Determine the (X, Y) coordinate at the center of the cell enclosing the given text.  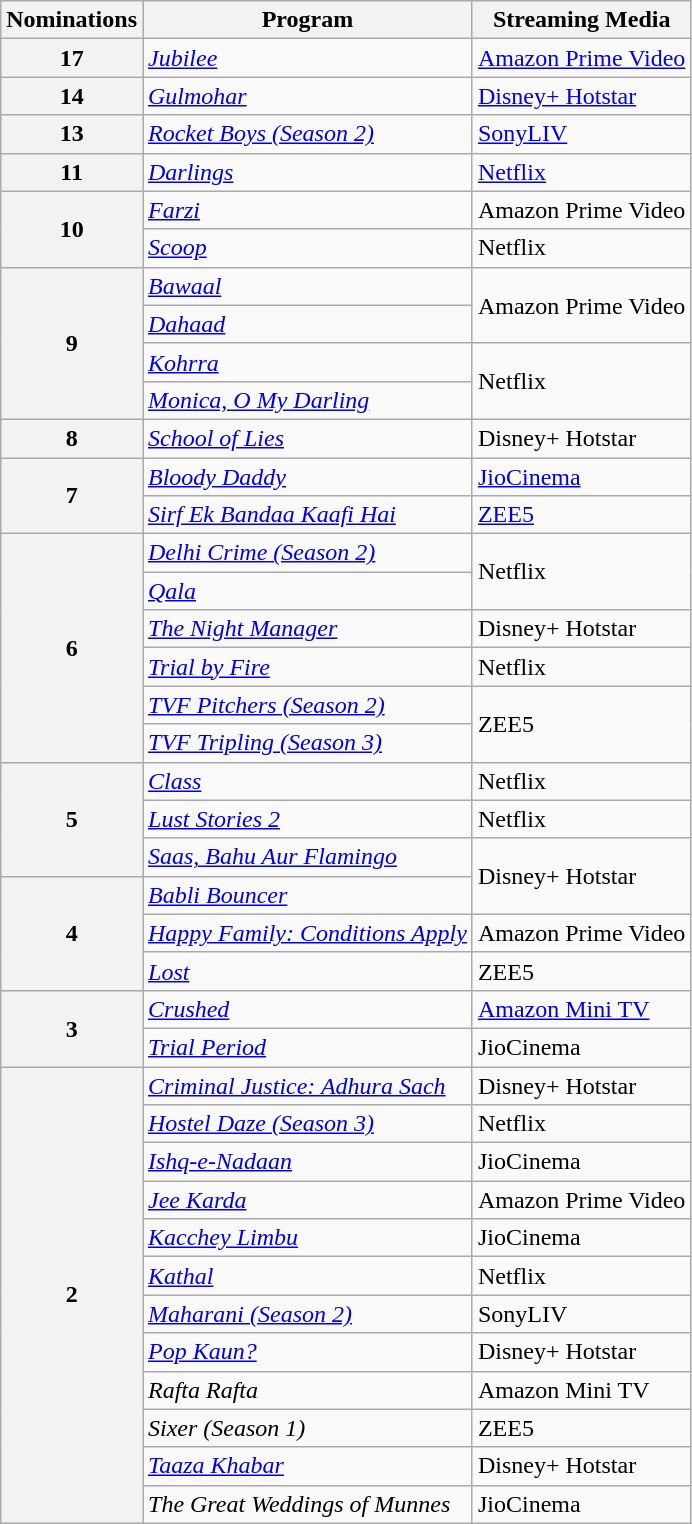
Saas, Bahu Aur Flamingo (307, 857)
Kathal (307, 1276)
Dahaad (307, 324)
Kohrra (307, 362)
Bawaal (307, 286)
Maharani (Season 2) (307, 1314)
The Night Manager (307, 629)
6 (72, 648)
8 (72, 438)
Trial Period (307, 1047)
3 (72, 1028)
TVF Tripling (Season 3) (307, 743)
Gulmohar (307, 96)
TVF Pitchers (Season 2) (307, 705)
Babli Bouncer (307, 895)
Hostel Daze (Season 3) (307, 1124)
Bloody Daddy (307, 477)
5 (72, 819)
Happy Family: Conditions Apply (307, 933)
Lost (307, 971)
The Great Weddings of Munnes (307, 1504)
Jubilee (307, 58)
Monica, O My Darling (307, 400)
Trial by Fire (307, 667)
Crushed (307, 1009)
10 (72, 229)
Streaming Media (581, 20)
Pop Kaun? (307, 1352)
13 (72, 134)
4 (72, 933)
17 (72, 58)
Kacchey Limbu (307, 1238)
Criminal Justice: Adhura Sach (307, 1085)
Ishq-e-Nadaan (307, 1162)
Sixer (Season 1) (307, 1428)
Nominations (72, 20)
Class (307, 781)
Lust Stories 2 (307, 819)
Qala (307, 591)
9 (72, 343)
11 (72, 172)
Rocket Boys (Season 2) (307, 134)
School of Lies (307, 438)
Program (307, 20)
Farzi (307, 210)
7 (72, 496)
Delhi Crime (Season 2) (307, 553)
2 (72, 1294)
Jee Karda (307, 1200)
14 (72, 96)
Scoop (307, 248)
Darlings (307, 172)
Rafta Rafta (307, 1390)
Sirf Ek Bandaa Kaafi Hai (307, 515)
Taaza Khabar (307, 1466)
